Output the (X, Y) coordinate of the center of the cell containing the given text.  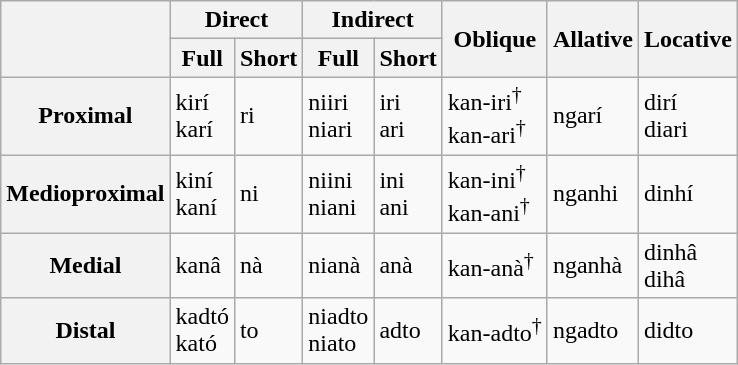
iniani (408, 194)
ri (268, 116)
kan-iri†kan-ari† (494, 116)
nà (268, 266)
kan-anà† (494, 266)
ngarí (592, 116)
dinhí (688, 194)
ni (268, 194)
adto (408, 330)
kanâ (202, 266)
Proximal (86, 116)
niiriniari (338, 116)
nianà (338, 266)
iriari (408, 116)
kiríkarí (202, 116)
anà (408, 266)
niininiani (338, 194)
kadtókató (202, 330)
nganhi (592, 194)
Oblique (494, 39)
dirídiari (688, 116)
niadtoniato (338, 330)
kan-adto† (494, 330)
Medioproximal (86, 194)
kiníkaní (202, 194)
Medial (86, 266)
to (268, 330)
ngadto (592, 330)
Distal (86, 330)
Indirect (372, 20)
Allative (592, 39)
didto (688, 330)
Locative (688, 39)
Direct (236, 20)
dinhâdihâ (688, 266)
kan-ini†kan-ani† (494, 194)
nganhà (592, 266)
